Output the (X, Y) coordinate of the center of the cell containing the given text.  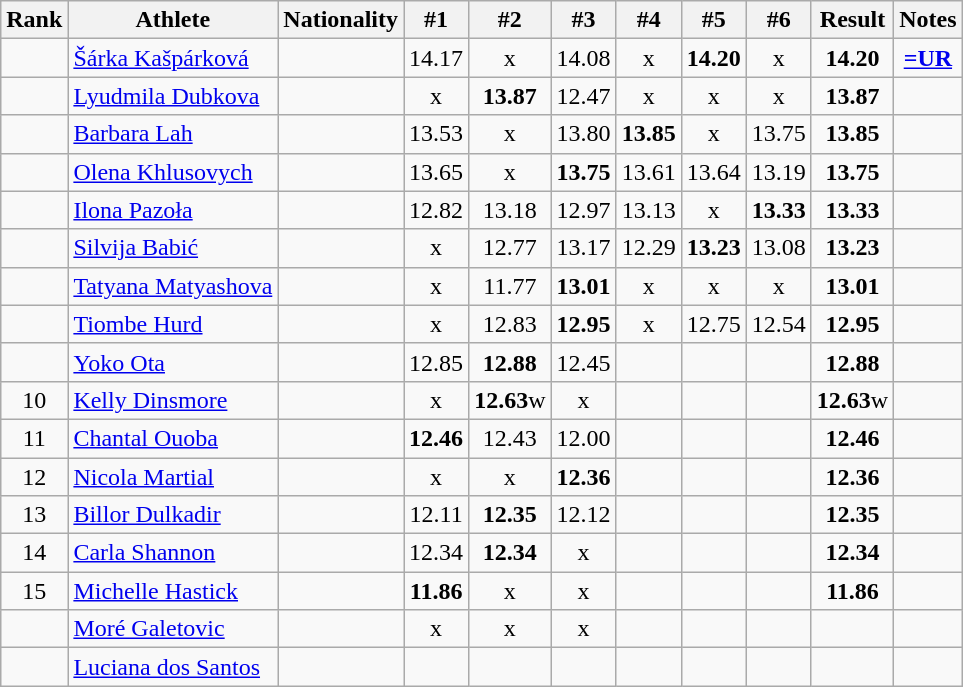
13.19 (778, 172)
Athlete (173, 20)
13.65 (436, 172)
Luciana dos Santos (173, 667)
15 (34, 591)
13 (34, 515)
11.77 (510, 286)
Tatyana Matyashova (173, 286)
Rank (34, 20)
13.64 (714, 172)
Notes (928, 20)
=UR (928, 58)
#3 (584, 20)
Result (852, 20)
Michelle Hastick (173, 591)
Chantal Ouoba (173, 438)
13.80 (584, 134)
Tiombe Hurd (173, 324)
12.82 (436, 210)
Barbara Lah (173, 134)
Nationality (341, 20)
13.61 (648, 172)
12.54 (778, 324)
12 (34, 477)
Moré Galetovic (173, 629)
Nicola Martial (173, 477)
12.83 (510, 324)
13.08 (778, 248)
12.97 (584, 210)
13.13 (648, 210)
13.17 (584, 248)
13.53 (436, 134)
12.47 (584, 96)
Silvija Babić (173, 248)
12.29 (648, 248)
13.18 (510, 210)
Šárka Kašpárková (173, 58)
Olena Khlusovych (173, 172)
14.17 (436, 58)
Carla Shannon (173, 553)
12.85 (436, 362)
12.11 (436, 515)
12.77 (510, 248)
#2 (510, 20)
Lyudmila Dubkova (173, 96)
#1 (436, 20)
#5 (714, 20)
11 (34, 438)
12.45 (584, 362)
Kelly Dinsmore (173, 400)
#4 (648, 20)
12.12 (584, 515)
14.08 (584, 58)
12.75 (714, 324)
#6 (778, 20)
Billor Dulkadir (173, 515)
10 (34, 400)
14 (34, 553)
12.43 (510, 438)
Yoko Ota (173, 362)
12.00 (584, 438)
Ilona Pazoła (173, 210)
